From the cell containing the given text, extract its center point as (x, y) coordinate. 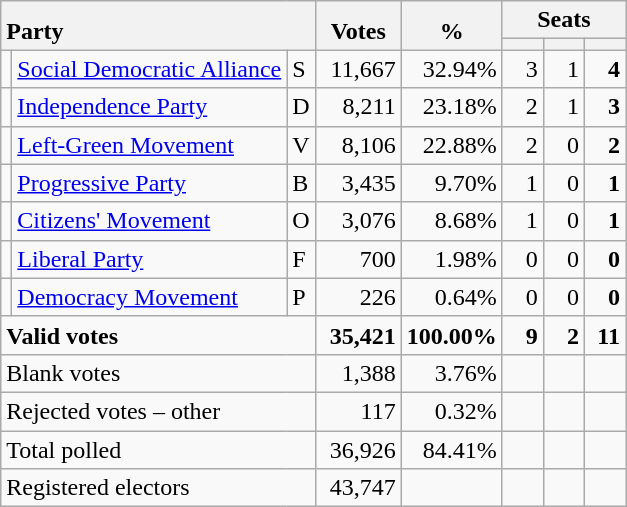
1.98% (452, 259)
35,421 (358, 335)
23.18% (452, 107)
F (301, 259)
11,667 (358, 69)
100.00% (452, 335)
0.32% (452, 411)
Blank votes (158, 373)
P (301, 297)
Social Democratic Alliance (150, 69)
4 (604, 69)
Liberal Party (150, 259)
8,211 (358, 107)
B (301, 183)
D (301, 107)
O (301, 221)
84.41% (452, 449)
8.68% (452, 221)
S (301, 69)
3.76% (452, 373)
V (301, 145)
Rejected votes – other (158, 411)
43,747 (358, 488)
3,435 (358, 183)
22.88% (452, 145)
9.70% (452, 183)
0.64% (452, 297)
9 (522, 335)
Party (158, 26)
3,076 (358, 221)
Total polled (158, 449)
Progressive Party (150, 183)
226 (358, 297)
11 (604, 335)
Independence Party (150, 107)
Seats (564, 20)
117 (358, 411)
Democracy Movement (150, 297)
Valid votes (158, 335)
8,106 (358, 145)
Registered electors (158, 488)
1,388 (358, 373)
700 (358, 259)
36,926 (358, 449)
32.94% (452, 69)
Citizens' Movement (150, 221)
Votes (358, 26)
% (452, 26)
Left-Green Movement (150, 145)
